Locate the cell with the specified text and output its [x, y] center coordinate. 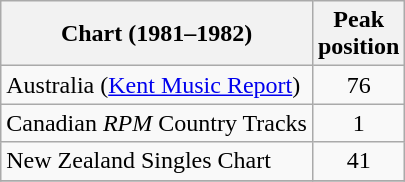
1 [358, 123]
Canadian RPM Country Tracks [157, 123]
41 [358, 161]
Chart (1981–1982) [157, 34]
Australia (Kent Music Report) [157, 85]
New Zealand Singles Chart [157, 161]
76 [358, 85]
Peakposition [358, 34]
